Scan for the cell matching the given text and deliver its [x, y] coordinate at center. 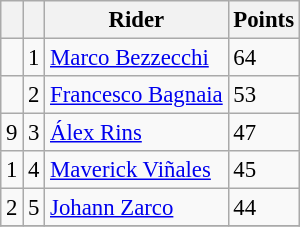
47 [264, 133]
5 [34, 208]
45 [264, 170]
Points [264, 20]
Marco Bezzecchi [136, 58]
4 [34, 170]
Rider [136, 20]
53 [264, 95]
Álex Rins [136, 133]
9 [12, 133]
44 [264, 208]
Johann Zarco [136, 208]
Francesco Bagnaia [136, 95]
64 [264, 58]
3 [34, 133]
Maverick Viñales [136, 170]
